Output the (x, y) coordinate of the center of the cell containing the given text.  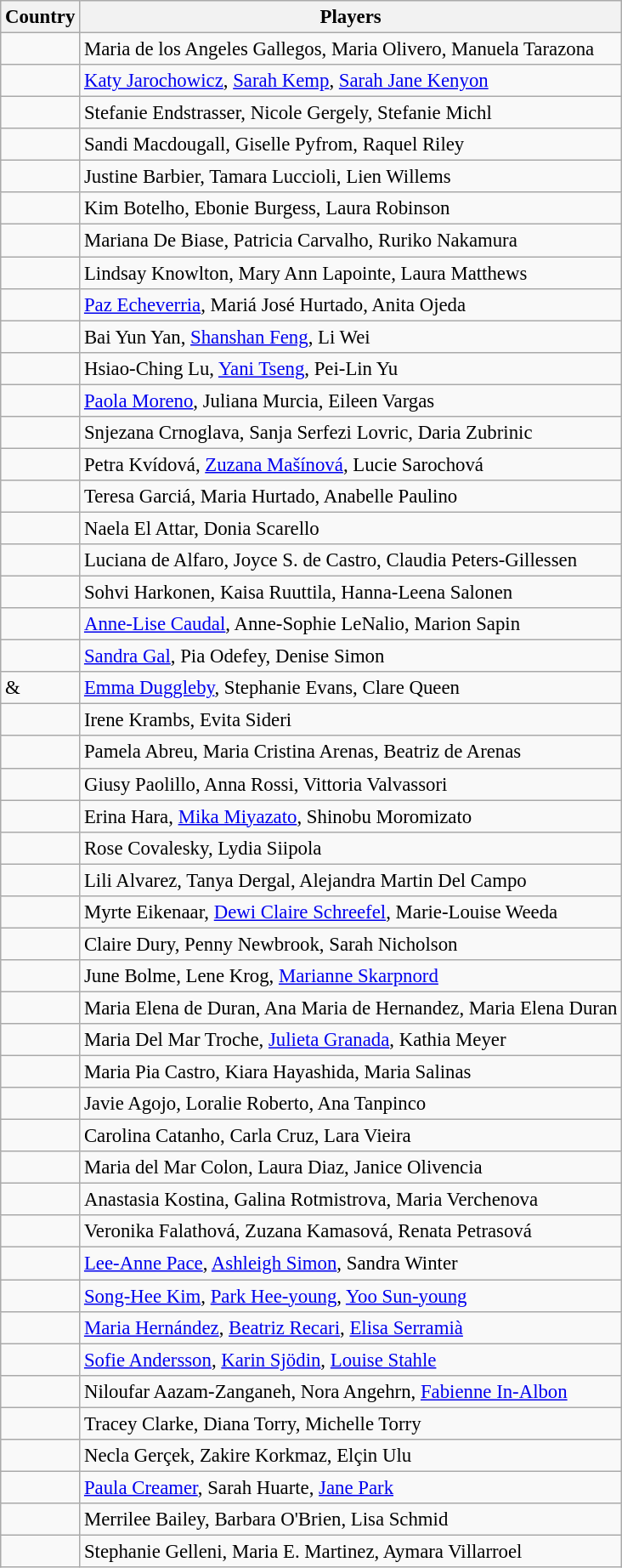
Lili Alvarez, Tanya Dergal, Alejandra Martin Del Campo (351, 880)
Maria Elena de Duran, Ana Maria de Hernandez, Maria Elena Duran (351, 1008)
Kim Botelho, Ebonie Burgess, Laura Robinson (351, 208)
Anne-Lise Caudal, Anne-Sophie LeNalio, Marion Sapin (351, 624)
Stephanie Gelleni, Maria E. Martinez, Aymara Villarroel (351, 1551)
Mariana De Biase, Patricia Carvalho, Ruriko Nakamura (351, 241)
Petra Kvídová, Zuzana Mašínová, Lucie Sarochová (351, 464)
Rose Covalesky, Lydia Siipola (351, 848)
Justine Barbier, Tamara Luccioli, Lien Willems (351, 177)
Sohvi Harkonen, Kaisa Ruuttila, Hanna-Leena Salonen (351, 593)
Emma Duggleby, Stephanie Evans, Clare Queen (351, 688)
Luciana de Alfaro, Joyce S. de Castro, Claudia Peters-Gillessen (351, 560)
Maria Del Mar Troche, Julieta Granada, Kathia Meyer (351, 1040)
Carolina Catanho, Carla Cruz, Lara Vieira (351, 1136)
Claire Dury, Penny Newbrook, Sarah Nicholson (351, 944)
Country (41, 17)
Veronika Falathová, Zuzana Kamasová, Renata Petrasová (351, 1232)
Tracey Clarke, Diana Torry, Michelle Torry (351, 1423)
Niloufar Aazam-Zanganeh, Nora Angehrn, Fabienne In-Albon (351, 1391)
Necla Gerçek, Zakire Korkmaz, Elçin Ulu (351, 1456)
Paola Moreno, Juliana Murcia, Eileen Vargas (351, 401)
Stefanie Endstrasser, Nicole Gergely, Stefanie Michl (351, 113)
Sandi Macdougall, Giselle Pyfrom, Raquel Riley (351, 145)
Bai Yun Yan, Shanshan Feng, Li Wei (351, 337)
Sandra Gal, Pia Odefey, Denise Simon (351, 656)
Maria del Mar Colon, Laura Diaz, Janice Olivencia (351, 1167)
Players (351, 17)
Pamela Abreu, Maria Cristina Arenas, Beatriz de Arenas (351, 753)
Myrte Eikenaar, Dewi Claire Schreefel, Marie-Louise Weeda (351, 912)
Paula Creamer, Sarah Huarte, Jane Park (351, 1487)
Maria Pia Castro, Kiara Hayashida, Maria Salinas (351, 1072)
Merrilee Bailey, Barbara O'Brien, Lisa Schmid (351, 1520)
Lee-Anne Pace, Ashleigh Simon, Sandra Winter (351, 1264)
Teresa Garciá, Maria Hurtado, Anabelle Paulino (351, 497)
Irene Krambs, Evita Sideri (351, 720)
Hsiao-Ching Lu, Yani Tseng, Pei-Lin Yu (351, 368)
Snjezana Crnoglava, Sanja Serfezi Lovric, Daria Zubrinic (351, 433)
Anastasia Kostina, Galina Rotmistrova, Maria Verchenova (351, 1200)
Maria Hernández, Beatriz Recari, Elisa Serramià (351, 1327)
Naela El Attar, Donia Scarello (351, 528)
Lindsay Knowlton, Mary Ann Lapointe, Laura Matthews (351, 273)
Javie Agojo, Loralie Roberto, Ana Tanpinco (351, 1104)
& (41, 688)
Erina Hara, Mika Miyazato, Shinobu Moromizato (351, 816)
Katy Jarochowicz, Sarah Kemp, Sarah Jane Kenyon (351, 81)
Sofie Andersson, Karin Sjödin, Louise Stahle (351, 1360)
Song-Hee Kim, Park Hee-young, Yoo Sun-young (351, 1296)
Paz Echeverria, Mariá José Hurtado, Anita Ojeda (351, 304)
June Bolme, Lene Krog, Marianne Skarpnord (351, 976)
Giusy Paolillo, Anna Rossi, Vittoria Valvassori (351, 784)
Maria de los Angeles Gallegos, Maria Olivero, Manuela Tarazona (351, 49)
